Determine the [x, y] coordinate at the center of the cell enclosing the given text.  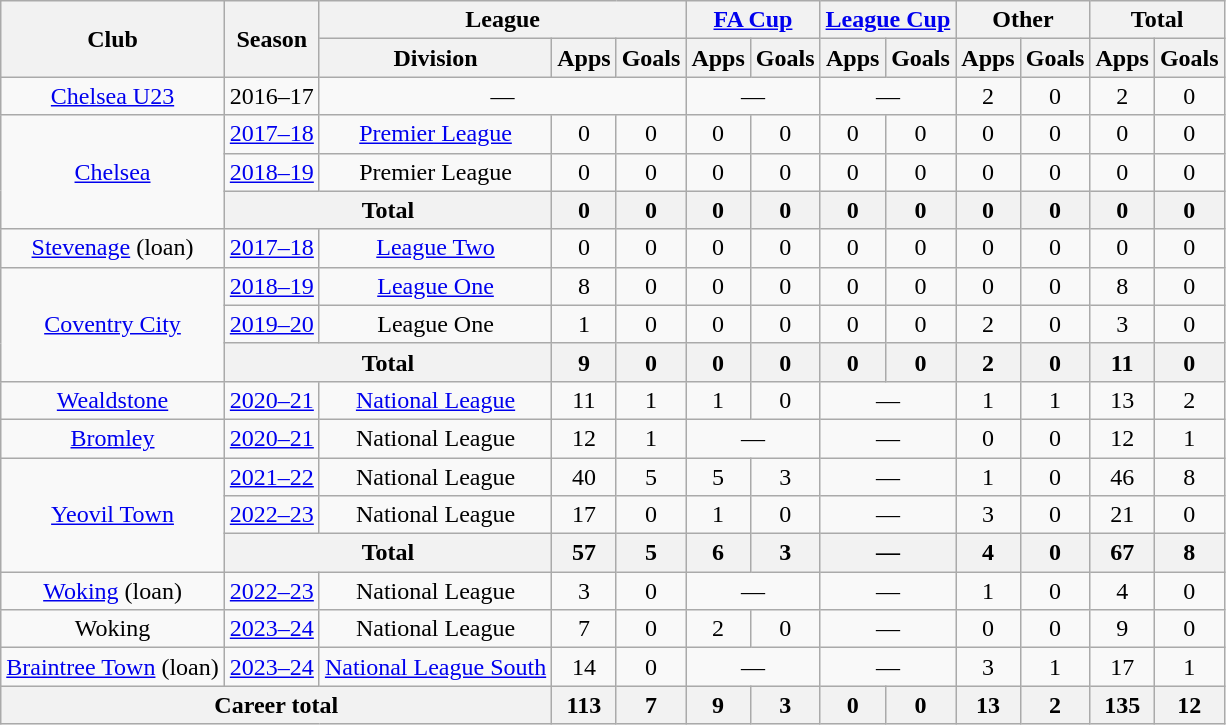
6 [718, 553]
FA Cup [753, 20]
2021–22 [272, 477]
40 [584, 477]
67 [1122, 553]
Woking [113, 629]
46 [1122, 477]
Bromley [113, 438]
Braintree Town (loan) [113, 667]
Division [435, 58]
Yeovil Town [113, 515]
Wealdstone [113, 400]
Other [1023, 20]
Career total [276, 705]
League Cup [888, 20]
League Two [435, 248]
Stevenage (loan) [113, 248]
League [502, 20]
21 [1122, 515]
National League South [435, 667]
Season [272, 39]
2016–17 [272, 96]
57 [584, 553]
Woking (loan) [113, 591]
113 [584, 705]
Coventry City [113, 324]
135 [1122, 705]
Chelsea U23 [113, 96]
14 [584, 667]
2019–20 [272, 324]
Chelsea [113, 172]
Club [113, 39]
